Output the [X, Y] coordinate of the center of the cell containing the given text.  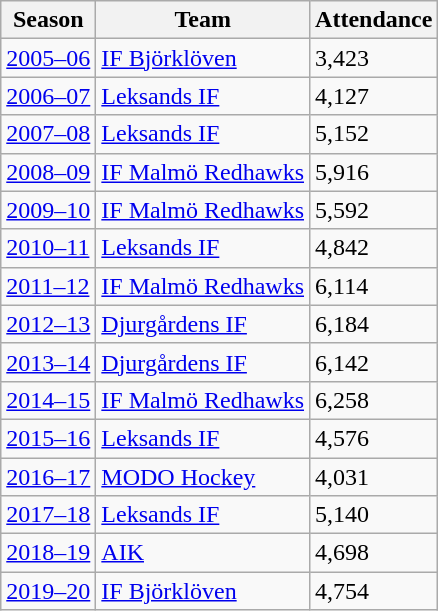
6,114 [374, 286]
2006–07 [48, 96]
Attendance [374, 20]
2016–17 [48, 477]
4,698 [374, 553]
2012–13 [48, 324]
2009–10 [48, 210]
2007–08 [48, 134]
2008–09 [48, 172]
AIK [203, 553]
2013–14 [48, 362]
5,916 [374, 172]
2014–15 [48, 400]
2017–18 [48, 515]
4,842 [374, 248]
2005–06 [48, 58]
6,142 [374, 362]
5,140 [374, 515]
Season [48, 20]
6,184 [374, 324]
Team [203, 20]
2010–11 [48, 248]
2011–12 [48, 286]
MODO Hockey [203, 477]
4,127 [374, 96]
6,258 [374, 400]
2018–19 [48, 553]
4,754 [374, 591]
3,423 [374, 58]
4,576 [374, 438]
4,031 [374, 477]
5,152 [374, 134]
2015–16 [48, 438]
2019–20 [48, 591]
5,592 [374, 210]
